Pinpoint the cell where the given text exists, returning its (x, y) midpoint coordinate. 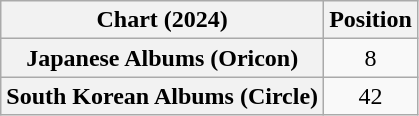
42 (371, 96)
8 (371, 58)
Japanese Albums (Oricon) (162, 58)
Chart (2024) (162, 20)
Position (371, 20)
South Korean Albums (Circle) (162, 96)
